Provide the (X, Y) coordinate of the cell's center where the given text is located.  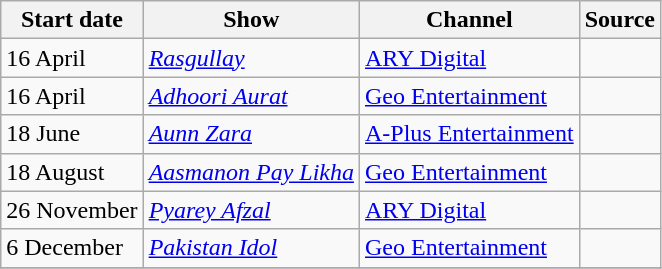
Rasgullay (251, 58)
Adhoori Aurat (251, 96)
26 November (72, 210)
Source (620, 20)
Start date (72, 20)
Channel (469, 20)
Pakistan Idol (251, 248)
18 August (72, 172)
A-Plus Entertainment (469, 134)
6 December (72, 248)
Pyarey Afzal (251, 210)
18 June (72, 134)
Show (251, 20)
Aunn Zara (251, 134)
Aasmanon Pay Likha (251, 172)
